Locate the cell with the specified text and output its [X, Y] center coordinate. 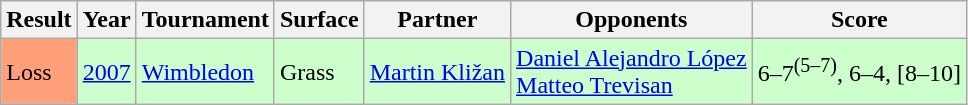
Year [106, 20]
6–7(5–7), 6–4, [8–10] [859, 72]
Grass [319, 72]
Result [39, 20]
Wimbledon [205, 72]
Opponents [632, 20]
Loss [39, 72]
Score [859, 20]
Martin Kližan [437, 72]
Partner [437, 20]
Daniel Alejandro López Matteo Trevisan [632, 72]
Tournament [205, 20]
2007 [106, 72]
Surface [319, 20]
